From the cell containing the given text, extract its center point as (x, y) coordinate. 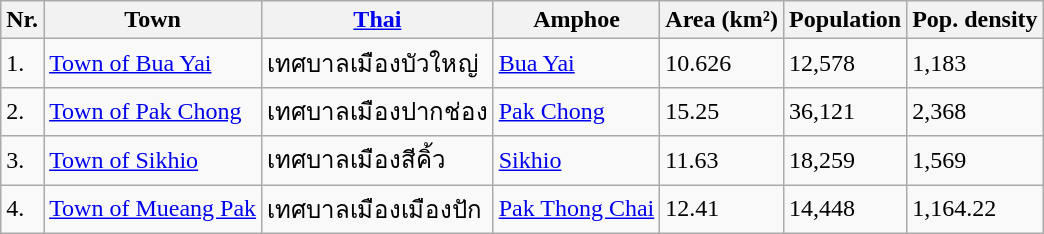
Nr. (22, 20)
14,448 (846, 208)
4. (22, 208)
Sikhio (576, 160)
12.41 (722, 208)
เทศบาลเมืองบัวใหญ่ (378, 64)
Town of Bua Yai (153, 64)
10.626 (722, 64)
2,368 (975, 112)
เทศบาลเมืองเมืองปัก (378, 208)
เทศบาลเมืองสีคิ้ว (378, 160)
18,259 (846, 160)
15.25 (722, 112)
Pak Chong (576, 112)
Population (846, 20)
Amphoe (576, 20)
Thai (378, 20)
Town of Pak Chong (153, 112)
Town of Sikhio (153, 160)
Bua Yai (576, 64)
1,569 (975, 160)
3. (22, 160)
Town of Mueang Pak (153, 208)
Pop. density (975, 20)
เทศบาลเมืองปากช่อง (378, 112)
1,183 (975, 64)
Area (km²) (722, 20)
Town (153, 20)
2. (22, 112)
1,164.22 (975, 208)
Pak Thong Chai (576, 208)
11.63 (722, 160)
36,121 (846, 112)
1. (22, 64)
12,578 (846, 64)
